For the text-containing cell, return its midpoint in [X, Y] coordinate format. 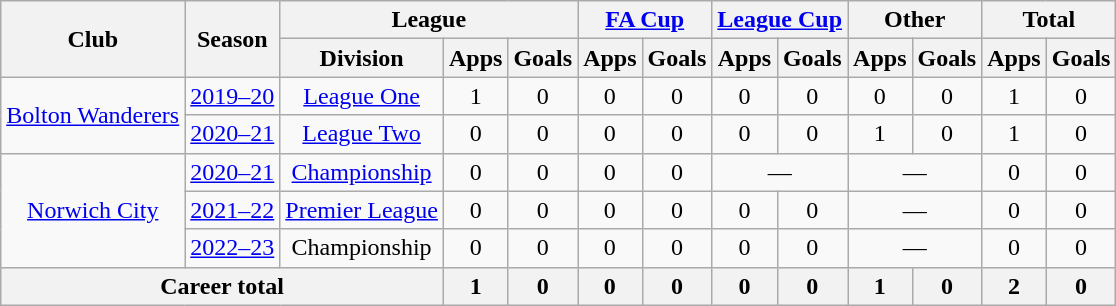
Total [1049, 20]
League [429, 20]
Club [93, 39]
Other [915, 20]
League Two [362, 134]
Season [232, 39]
League One [362, 96]
Career total [222, 286]
2022–23 [232, 248]
League Cup [780, 20]
Division [362, 58]
Bolton Wanderers [93, 115]
2 [1014, 286]
2021–22 [232, 210]
Norwich City [93, 210]
2019–20 [232, 96]
FA Cup [645, 20]
Premier League [362, 210]
